Detect which cell encompasses the target text, then output its (x, y) center coordinate. 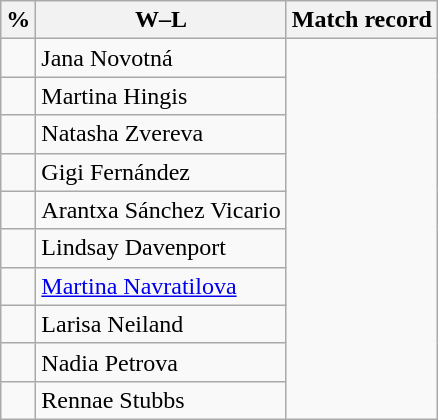
Gigi Fernández (161, 172)
Natasha Zvereva (161, 134)
Nadia Petrova (161, 362)
Jana Novotná (161, 58)
Martina Navratilova (161, 286)
Rennae Stubbs (161, 400)
Lindsay Davenport (161, 248)
Larisa Neiland (161, 324)
% (18, 20)
Match record (362, 20)
W–L (161, 20)
Martina Hingis (161, 96)
Arantxa Sánchez Vicario (161, 210)
